Return the [X, Y] coordinate for the center point of the cell that contains the specified text.  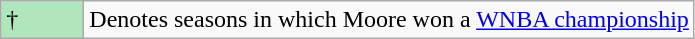
Denotes seasons in which Moore won a WNBA championship [390, 20]
† [42, 20]
